Locate the cell with the specified text and output its (X, Y) center coordinate. 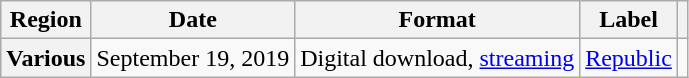
Digital download, streaming (438, 58)
Various (46, 58)
Date (193, 20)
September 19, 2019 (193, 58)
Republic (629, 58)
Format (438, 20)
Label (629, 20)
Region (46, 20)
